Pinpoint the cell where the given text exists, returning its (X, Y) midpoint coordinate. 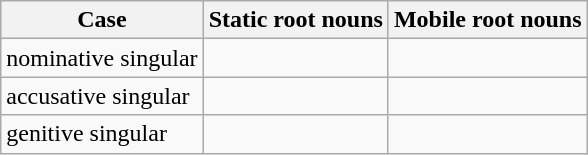
Case (102, 20)
nominative singular (102, 58)
Mobile root nouns (488, 20)
Static root nouns (296, 20)
genitive singular (102, 134)
accusative singular (102, 96)
